Detect which cell encompasses the target text, then output its (x, y) center coordinate. 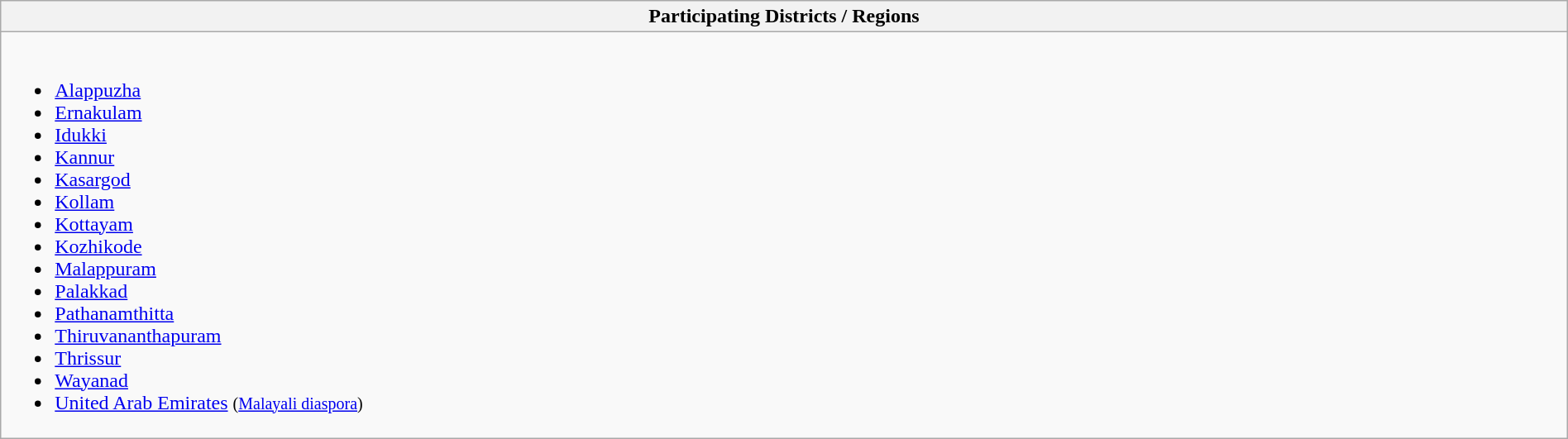
Participating Districts / Regions (784, 17)
